Return [X, Y] of the center of cell containing provided text 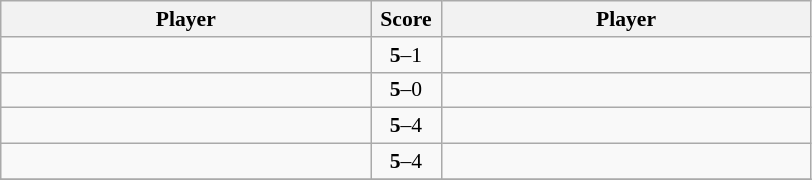
5–1 [406, 55]
5–0 [406, 90]
Score [406, 19]
